For the text-containing cell, return its midpoint in [X, Y] coordinate format. 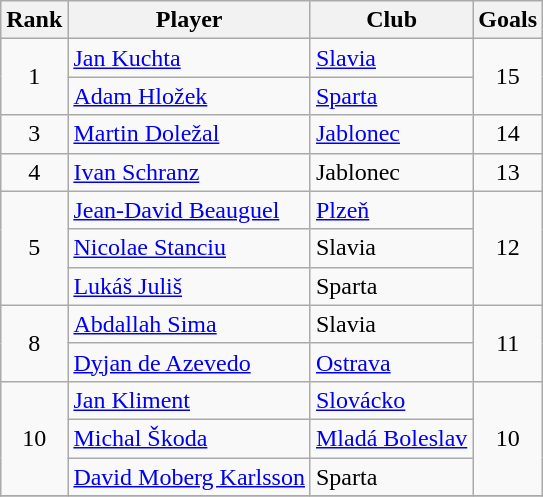
Slovácko [391, 400]
15 [508, 77]
12 [508, 248]
Mladá Boleslav [391, 438]
11 [508, 343]
Dyjan de Azevedo [190, 362]
Ostrava [391, 362]
Goals [508, 20]
13 [508, 172]
Lukáš Juliš [190, 286]
Abdallah Sima [190, 324]
Jan Kuchta [190, 58]
David Moberg Karlsson [190, 477]
5 [34, 248]
Michal Škoda [190, 438]
Jean-David Beauguel [190, 210]
Martin Doležal [190, 134]
4 [34, 172]
3 [34, 134]
14 [508, 134]
Player [190, 20]
Ivan Schranz [190, 172]
8 [34, 343]
Nicolae Stanciu [190, 248]
Club [391, 20]
Rank [34, 20]
Adam Hložek [190, 96]
Jan Kliment [190, 400]
Plzeň [391, 210]
1 [34, 77]
